Pinpoint the cell where the given text exists, returning its [X, Y] midpoint coordinate. 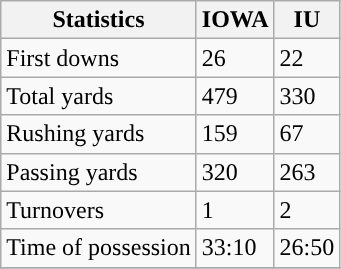
26 [235, 58]
26:50 [307, 248]
320 [235, 172]
IU [307, 20]
Passing yards [99, 172]
First downs [99, 58]
Rushing yards [99, 134]
IOWA [235, 20]
263 [307, 172]
Time of possession [99, 248]
33:10 [235, 248]
22 [307, 58]
330 [307, 96]
1 [235, 210]
Turnovers [99, 210]
67 [307, 134]
Total yards [99, 96]
Statistics [99, 20]
159 [235, 134]
2 [307, 210]
479 [235, 96]
